Identify which cell holds the provided text, then report its (x, y) central coordinate. 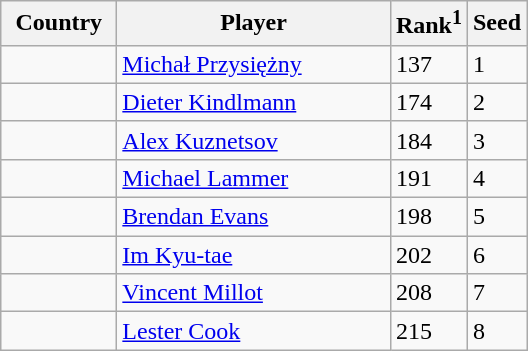
198 (428, 217)
1 (496, 64)
Seed (496, 24)
4 (496, 178)
Michael Lammer (254, 178)
Michał Przysiężny (254, 64)
202 (428, 255)
6 (496, 255)
Brendan Evans (254, 217)
Dieter Kindlmann (254, 102)
Rank1 (428, 24)
208 (428, 293)
191 (428, 178)
Lester Cook (254, 331)
137 (428, 64)
Im Kyu-tae (254, 255)
5 (496, 217)
Vincent Millot (254, 293)
8 (496, 331)
3 (496, 140)
Country (59, 24)
Alex Kuznetsov (254, 140)
2 (496, 102)
7 (496, 293)
Player (254, 24)
215 (428, 331)
184 (428, 140)
174 (428, 102)
